Determine the [X, Y] coordinate at the center of the cell enclosing the given text.  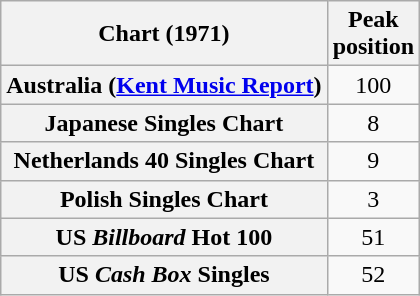
Japanese Singles Chart [164, 123]
51 [373, 237]
Polish Singles Chart [164, 199]
Chart (1971) [164, 34]
US Cash Box Singles [164, 275]
Netherlands 40 Singles Chart [164, 161]
52 [373, 275]
US Billboard Hot 100 [164, 237]
3 [373, 199]
100 [373, 85]
8 [373, 123]
Australia (Kent Music Report) [164, 85]
9 [373, 161]
Peakposition [373, 34]
